Pinpoint the cell where the given text exists, returning its [x, y] midpoint coordinate. 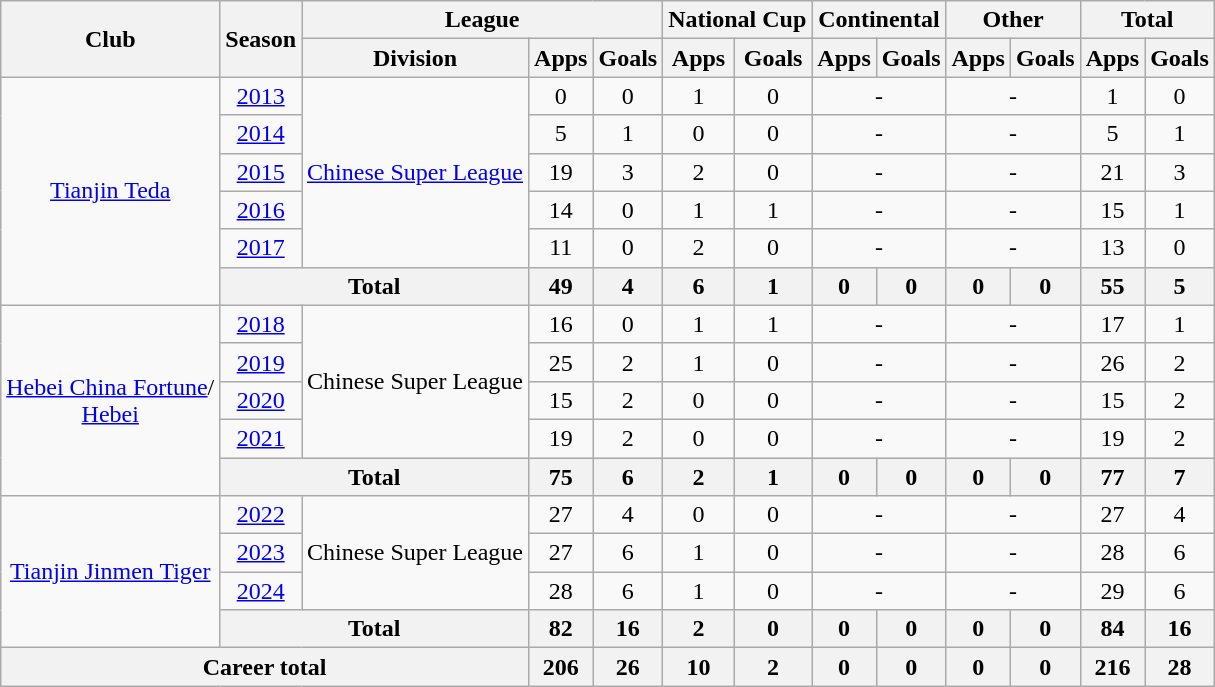
25 [561, 362]
82 [561, 629]
Tianjin Teda [110, 191]
Continental [879, 20]
Division [416, 58]
2014 [261, 134]
2017 [261, 248]
National Cup [738, 20]
League [482, 20]
14 [561, 210]
2016 [261, 210]
2024 [261, 591]
Tianjin Jinmen Tiger [110, 572]
13 [1112, 248]
Season [261, 39]
7 [1180, 477]
Hebei China Fortune/Hebei [110, 400]
206 [561, 667]
2022 [261, 515]
2013 [261, 96]
21 [1112, 172]
29 [1112, 591]
2020 [261, 400]
2018 [261, 324]
49 [561, 286]
55 [1112, 286]
2019 [261, 362]
10 [699, 667]
11 [561, 248]
84 [1112, 629]
77 [1112, 477]
Other [1013, 20]
2023 [261, 553]
2021 [261, 438]
Club [110, 39]
17 [1112, 324]
75 [561, 477]
2015 [261, 172]
216 [1112, 667]
Career total [265, 667]
